Provide the [X, Y] coordinate of the cell's center where the given text is located.  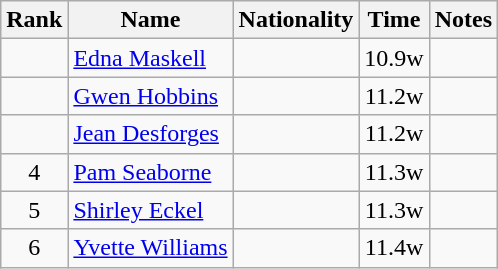
10.9w [394, 58]
Jean Desforges [150, 134]
Notes [463, 20]
4 [34, 172]
Time [394, 20]
Pam Seaborne [150, 172]
11.4w [394, 248]
Rank [34, 20]
Gwen Hobbins [150, 96]
Name [150, 20]
6 [34, 248]
Nationality [296, 20]
Shirley Eckel [150, 210]
5 [34, 210]
Yvette Williams [150, 248]
Edna Maskell [150, 58]
